Extract the (x, y) coordinate from the center of the cell holding the provided text.  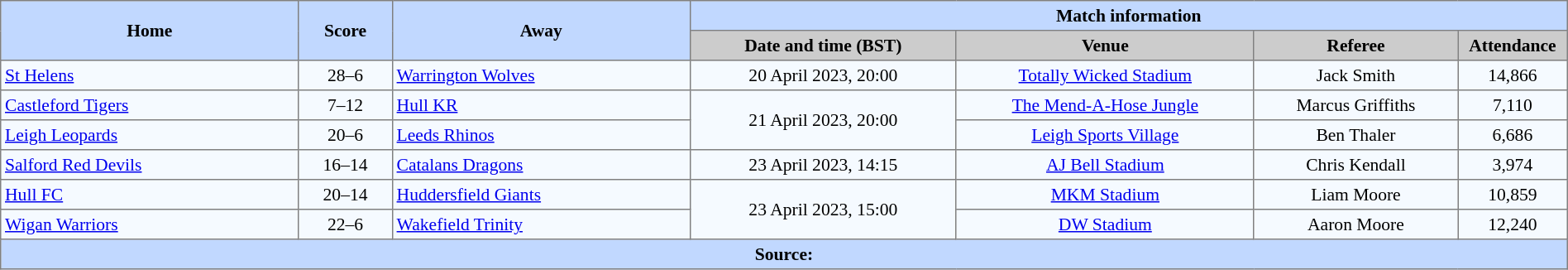
Ben Thaler (1355, 135)
Leeds Rhinos (541, 135)
Marcus Griffiths (1355, 105)
Match information (1128, 16)
Venue (1105, 46)
21 April 2023, 20:00 (823, 120)
St Helens (150, 75)
Salford Red Devils (150, 165)
7,110 (1513, 105)
Catalans Dragons (541, 165)
Chris Kendall (1355, 165)
22–6 (346, 224)
16–14 (346, 165)
20 April 2023, 20:00 (823, 75)
Leigh Sports Village (1105, 135)
Aaron Moore (1355, 224)
Hull FC (150, 195)
Hull KR (541, 105)
7–12 (346, 105)
Date and time (BST) (823, 46)
DW Stadium (1105, 224)
6,686 (1513, 135)
10,859 (1513, 195)
Wakefield Trinity (541, 224)
Leigh Leopards (150, 135)
Source: (784, 254)
Wigan Warriors (150, 224)
Totally Wicked Stadium (1105, 75)
Warrington Wolves (541, 75)
Jack Smith (1355, 75)
23 April 2023, 15:00 (823, 210)
Castleford Tigers (150, 105)
28–6 (346, 75)
Away (541, 31)
Liam Moore (1355, 195)
Home (150, 31)
Score (346, 31)
Huddersfield Giants (541, 195)
14,866 (1513, 75)
20–14 (346, 195)
12,240 (1513, 224)
20–6 (346, 135)
Attendance (1513, 46)
AJ Bell Stadium (1105, 165)
MKM Stadium (1105, 195)
The Mend-A-Hose Jungle (1105, 105)
3,974 (1513, 165)
23 April 2023, 14:15 (823, 165)
Referee (1355, 46)
